Output the (X, Y) coordinate of the center of the cell containing the given text.  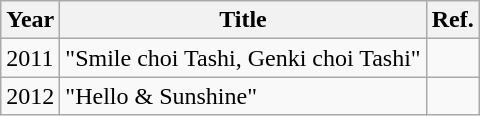
2012 (30, 96)
"Smile choi Tashi, Genki choi Tashi" (243, 58)
"Hello & Sunshine" (243, 96)
Ref. (452, 20)
2011 (30, 58)
Year (30, 20)
Title (243, 20)
